Capture the cell that displays the provided text and extract its [X, Y] central coordinate. 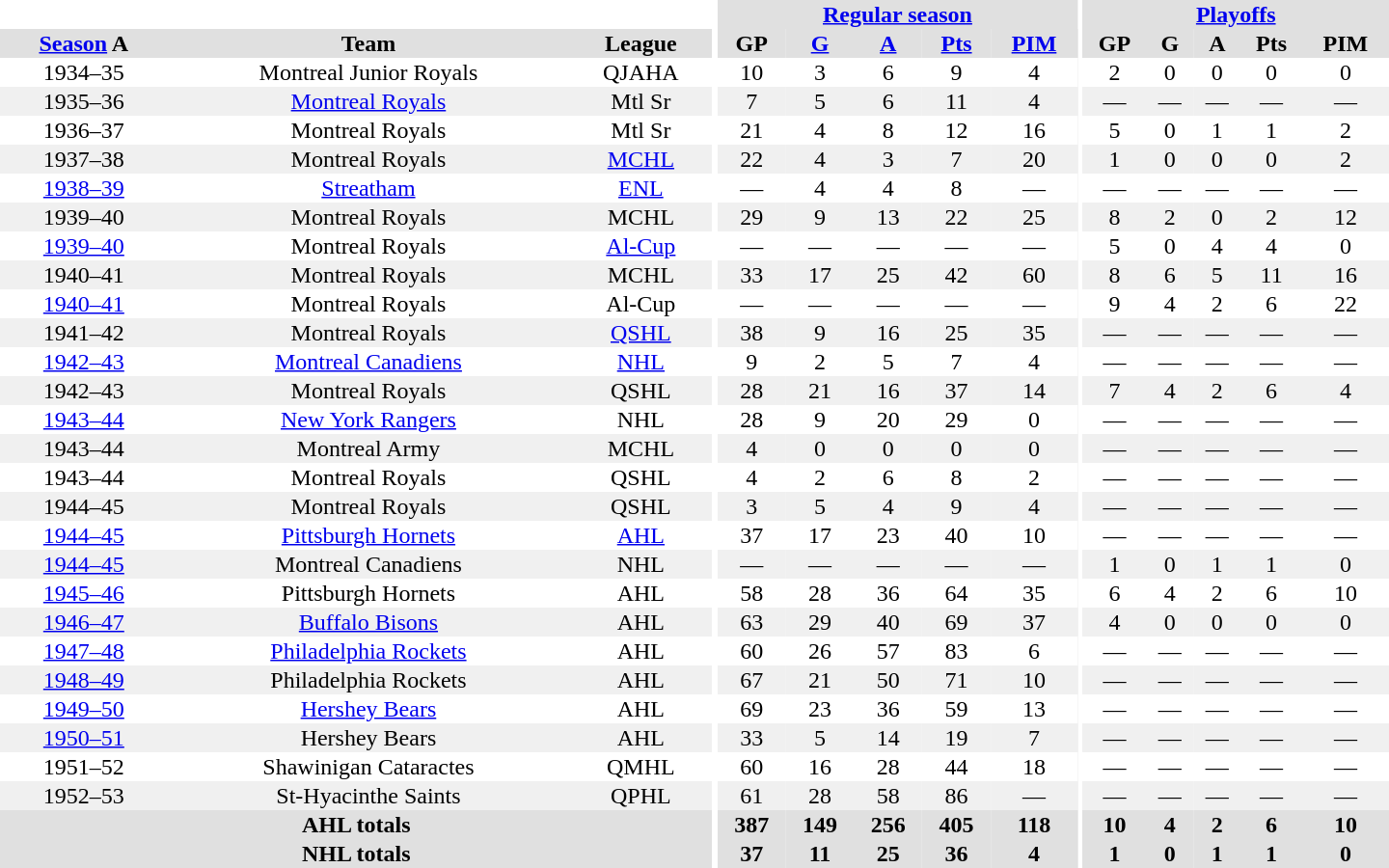
ENL [640, 188]
67 [752, 680]
50 [887, 680]
118 [1034, 825]
New York Rangers [368, 420]
Season A [84, 43]
1937–38 [84, 159]
QPHL [640, 796]
1947–48 [84, 651]
57 [887, 651]
61 [752, 796]
405 [957, 825]
Montreal Army [368, 448]
1948–49 [84, 680]
AHL totals [356, 825]
86 [957, 796]
71 [957, 680]
1950–51 [84, 738]
1941–42 [84, 333]
18 [1034, 767]
Shawinigan Cataractes [368, 767]
19 [957, 738]
1934–35 [84, 72]
NHL totals [356, 854]
Montreal Junior Royals [368, 72]
QMHL [640, 767]
149 [820, 825]
QJAHA [640, 72]
1935–36 [84, 101]
League [640, 43]
38 [752, 333]
1945–46 [84, 593]
1949–50 [84, 709]
26 [820, 651]
Buffalo Bisons [368, 622]
83 [957, 651]
Playoffs [1236, 14]
1938–39 [84, 188]
64 [957, 593]
Streatham [368, 188]
59 [957, 709]
1936–37 [84, 130]
St-Hyacinthe Saints [368, 796]
Team [368, 43]
Regular season [897, 14]
1951–52 [84, 767]
63 [752, 622]
1952–53 [84, 796]
1946–47 [84, 622]
44 [957, 767]
42 [957, 275]
387 [752, 825]
256 [887, 825]
